Pinpoint the cell where the given text exists, returning its (x, y) midpoint coordinate. 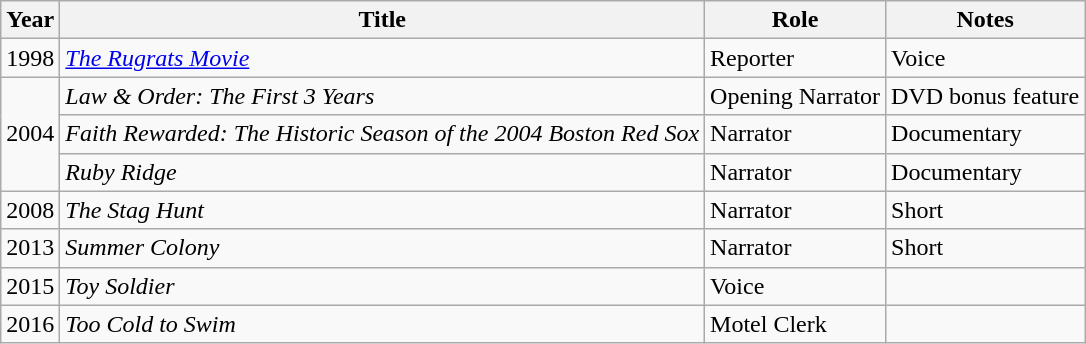
Summer Colony (382, 248)
2016 (30, 324)
1998 (30, 58)
DVD bonus feature (986, 96)
Opening Narrator (796, 96)
Ruby Ridge (382, 172)
2013 (30, 248)
2015 (30, 286)
Faith Rewarded: The Historic Season of the 2004 Boston Red Sox (382, 134)
Role (796, 20)
Reporter (796, 58)
Law & Order: The First 3 Years (382, 96)
The Rugrats Movie (382, 58)
Toy Soldier (382, 286)
The Stag Hunt (382, 210)
Title (382, 20)
Notes (986, 20)
Motel Clerk (796, 324)
2008 (30, 210)
Too Cold to Swim (382, 324)
2004 (30, 134)
Year (30, 20)
